For the text-containing cell, return its midpoint in [x, y] coordinate format. 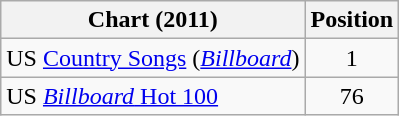
76 [352, 96]
Position [352, 20]
1 [352, 58]
Chart (2011) [153, 20]
US Billboard Hot 100 [153, 96]
US Country Songs (Billboard) [153, 58]
